Determine the [X, Y] coordinate at the center of the cell enclosing the given text.  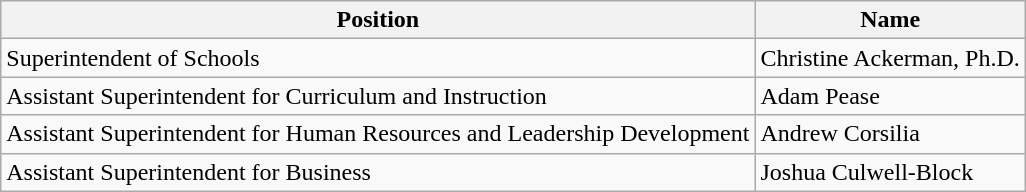
Superintendent of Schools [378, 58]
Andrew Corsilia [890, 134]
Joshua Culwell-Block [890, 172]
Position [378, 20]
Assistant Superintendent for Curriculum and Instruction [378, 96]
Assistant Superintendent for Business [378, 172]
Assistant Superintendent for Human Resources and Leadership Development [378, 134]
Name [890, 20]
Christine Ackerman, Ph.D. [890, 58]
Adam Pease [890, 96]
